Extract the (X, Y) coordinate from the center of the cell holding the provided text.  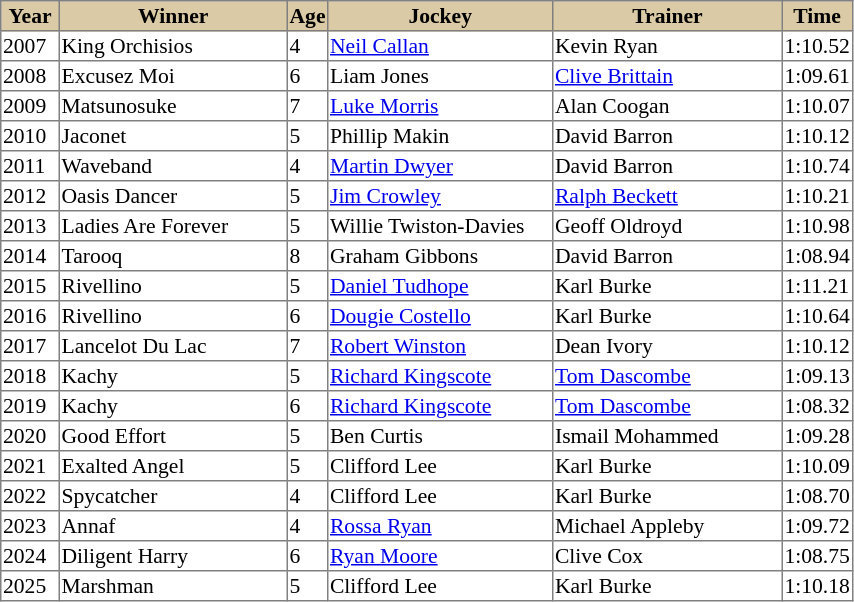
1:09.61 (817, 76)
Phillip Makin (440, 136)
Dougie Costello (440, 316)
Lancelot Du Lac (173, 346)
2019 (30, 406)
Time (817, 16)
1:10.52 (817, 46)
2011 (30, 166)
Age (307, 16)
Exalted Angel (173, 466)
Geoff Oldroyd (668, 226)
1:11.21 (817, 286)
2008 (30, 76)
2010 (30, 136)
Rossa Ryan (440, 526)
Ryan Moore (440, 556)
Luke Morris (440, 106)
Alan Coogan (668, 106)
Martin Dwyer (440, 166)
2021 (30, 466)
Waveband (173, 166)
Oasis Dancer (173, 196)
Annaf (173, 526)
1:08.75 (817, 556)
Tarooq (173, 256)
Michael Appleby (668, 526)
King Orchisios (173, 46)
Winner (173, 16)
2023 (30, 526)
Kevin Ryan (668, 46)
Good Effort (173, 436)
8 (307, 256)
Year (30, 16)
1:09.72 (817, 526)
Spycatcher (173, 496)
2017 (30, 346)
1:10.64 (817, 316)
2015 (30, 286)
Diligent Harry (173, 556)
1:08.70 (817, 496)
2007 (30, 46)
2022 (30, 496)
1:10.98 (817, 226)
Daniel Tudhope (440, 286)
Trainer (668, 16)
Robert Winston (440, 346)
2013 (30, 226)
1:08.32 (817, 406)
Dean Ivory (668, 346)
2012 (30, 196)
Liam Jones (440, 76)
2014 (30, 256)
Neil Callan (440, 46)
Ismail Mohammed (668, 436)
2018 (30, 376)
Jockey (440, 16)
1:10.18 (817, 586)
2020 (30, 436)
Clive Cox (668, 556)
Clive Brittain (668, 76)
2024 (30, 556)
Marshman (173, 586)
1:09.28 (817, 436)
Jim Crowley (440, 196)
1:10.74 (817, 166)
Ben Curtis (440, 436)
1:10.07 (817, 106)
Graham Gibbons (440, 256)
Matsunosuke (173, 106)
Jaconet (173, 136)
2016 (30, 316)
Excusez Moi (173, 76)
2009 (30, 106)
Willie Twiston-Davies (440, 226)
Ralph Beckett (668, 196)
1:09.13 (817, 376)
Ladies Are Forever (173, 226)
1:10.09 (817, 466)
1:08.94 (817, 256)
2025 (30, 586)
1:10.21 (817, 196)
